Find where the given text appears and provide that cell's center as (x, y) coordinate. 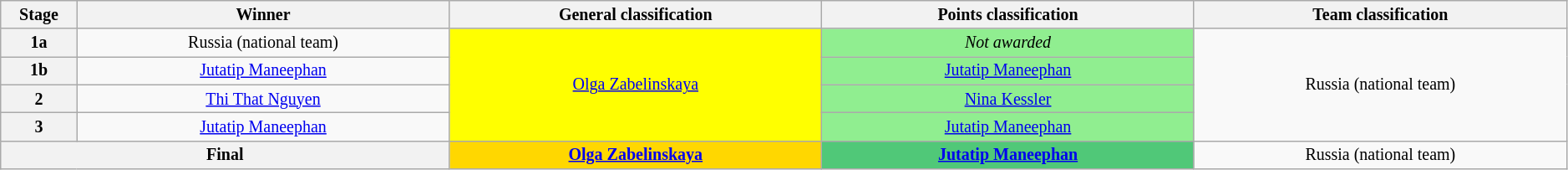
Thi That Nguyen (263, 99)
Team classification (1380, 15)
Points classification (1008, 15)
Final (226, 154)
Stage (38, 15)
Nina Kessler (1008, 99)
1b (38, 70)
3 (38, 127)
General classification (636, 15)
1a (38, 44)
Not awarded (1008, 44)
Winner (263, 15)
2 (38, 99)
